Determine the [X, Y] coordinate at the center of the cell enclosing the given text.  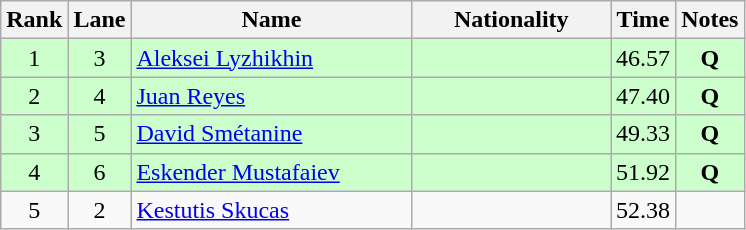
51.92 [644, 172]
Nationality [512, 20]
Eskender Mustafaiev [272, 172]
Kestutis Skucas [272, 210]
Name [272, 20]
1 [34, 58]
Rank [34, 20]
David Smétanine [272, 134]
52.38 [644, 210]
Notes [710, 20]
Juan Reyes [272, 96]
6 [100, 172]
Lane [100, 20]
46.57 [644, 58]
Time [644, 20]
Aleksei Lyzhikhin [272, 58]
47.40 [644, 96]
49.33 [644, 134]
